Identify which cell holds the provided text, then report its (X, Y) central coordinate. 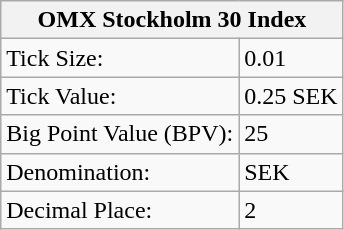
SEK (291, 172)
0.25 SEK (291, 96)
Big Point Value (BPV): (120, 134)
OMX Stockholm 30 Index (172, 20)
Decimal Place: (120, 210)
0.01 (291, 58)
25 (291, 134)
2 (291, 210)
Denomination: (120, 172)
Tick Size: (120, 58)
Tick Value: (120, 96)
